Return the [X, Y] coordinate for the center point of the cell that contains the specified text.  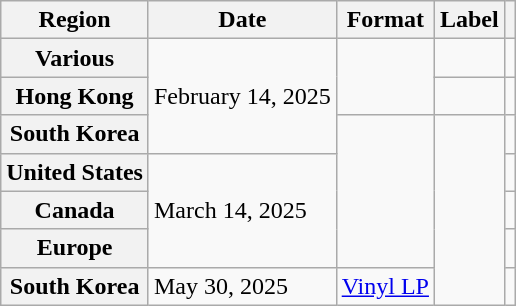
February 14, 2025 [242, 96]
Canada [75, 210]
United States [75, 172]
Date [242, 20]
Various [75, 58]
May 30, 2025 [242, 286]
Format [385, 20]
Hong Kong [75, 96]
Vinyl LP [385, 286]
Label [469, 20]
Region [75, 20]
March 14, 2025 [242, 210]
Europe [75, 248]
